Pinpoint the cell where the given text exists, returning its [x, y] midpoint coordinate. 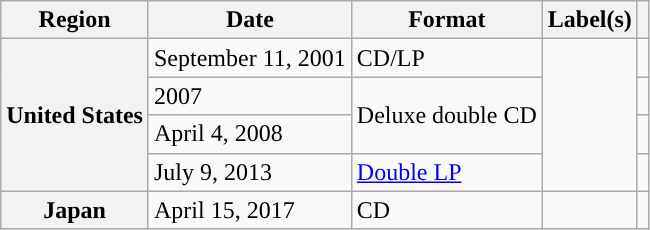
CD [446, 210]
Region [75, 20]
September 11, 2001 [250, 58]
2007 [250, 96]
United States [75, 115]
Label(s) [590, 20]
April 15, 2017 [250, 210]
CD/LP [446, 58]
April 4, 2008 [250, 134]
Format [446, 20]
July 9, 2013 [250, 172]
Date [250, 20]
Japan [75, 210]
Deluxe double CD [446, 115]
Double LP [446, 172]
